Provide the (X, Y) coordinate of the cell's center where the given text is located.  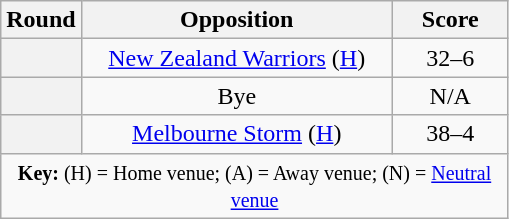
Key: (H) = Home venue; (A) = Away venue; (N) = Neutral venue (255, 186)
Bye (236, 96)
Round (41, 20)
New Zealand Warriors (H) (236, 58)
38–4 (450, 134)
N/A (450, 96)
32–6 (450, 58)
Opposition (236, 20)
Melbourne Storm (H) (236, 134)
Score (450, 20)
